Return (X, Y) of the center of cell containing provided text 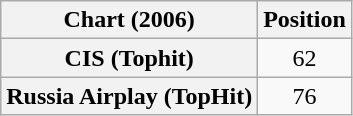
Russia Airplay (TopHit) (130, 96)
Chart (2006) (130, 20)
62 (305, 58)
76 (305, 96)
Position (305, 20)
CIS (Tophit) (130, 58)
